Extract the [X, Y] coordinate from the center of the cell holding the provided text.  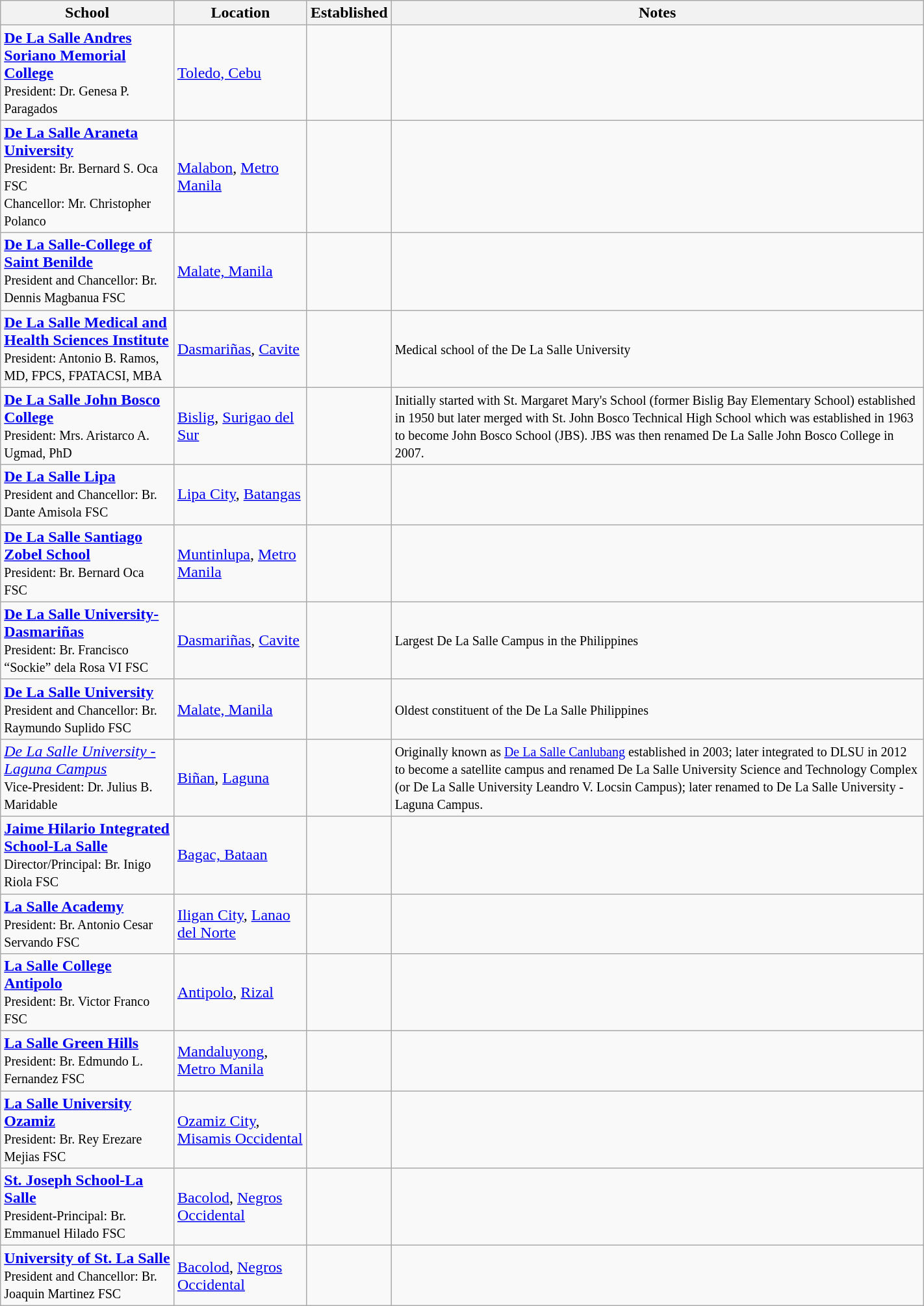
School [87, 13]
Established [349, 13]
Lipa City, Batangas [240, 494]
De La Salle University-DasmariñasPresident: Br. Francisco “Sockie” dela Rosa VI FSC [87, 641]
Antipolo, Rizal [240, 993]
Oldest constituent of the De La Salle Philippines [658, 709]
Notes [658, 13]
Malabon, Metro Manila [240, 177]
La Salle Green HillsPresident: Br. Edmundo L. Fernandez FSC [87, 1061]
La Salle AcademyPresident: Br. Antonio Cesar Servando FSC [87, 924]
Mandaluyong, Metro Manila [240, 1061]
La Salle University OzamizPresident: Br. Rey Erezare Mejias FSC [87, 1129]
Location [240, 13]
Ozamiz City, Misamis Occidental [240, 1129]
De La Salle UniversityPresident and Chancellor: Br. Raymundo Suplido FSC [87, 709]
St. Joseph School-La SallePresident-Principal: Br. Emmanuel Hilado FSC [87, 1207]
Muntinlupa, Metro Manila [240, 563]
De La Salle Araneta UniversityPresident: Br. Bernard S. Oca FSC Chancellor: Mr. Christopher Polanco [87, 177]
Largest De La Salle Campus in the Philippines [658, 641]
De La Salle John Bosco CollegePresident: Mrs. Aristarco A. Ugmad, PhD [87, 426]
De La Salle Medical and Health Sciences InstitutePresident: Antonio B. Ramos, MD, FPCS, FPATACSI, MBA [87, 348]
De La Salle Santiago Zobel SchoolPresident: Br. Bernard Oca FSC [87, 563]
Biñan, Laguna [240, 777]
De La Salle LipaPresident and Chancellor: Br. Dante Amisola FSC [87, 494]
De La Salle Andres Soriano Memorial CollegePresident: Dr. Genesa P. Paragados [87, 73]
De La Salle-College of Saint BenildePresident and Chancellor: Br. Dennis Magbanua FSC [87, 272]
Medical school of the De La Salle University [658, 348]
Bislig, Surigao del Sur [240, 426]
Toledo, Cebu [240, 73]
Jaime Hilario Integrated School-La Salle Director/Principal: Br. Inigo Riola FSC [87, 855]
De La Salle University - Laguna CampusVice-President: Dr. Julius B. Maridable [87, 777]
Bagac, Bataan [240, 855]
La Salle College AntipoloPresident: Br. Victor Franco FSC [87, 993]
Iligan City, Lanao del Norte [240, 924]
University of St. La SallePresident and Chancellor: Br. Joaquin Martinez FSC [87, 1275]
